Search for the cell housing the specified text and yield its (X, Y) center coordinate. 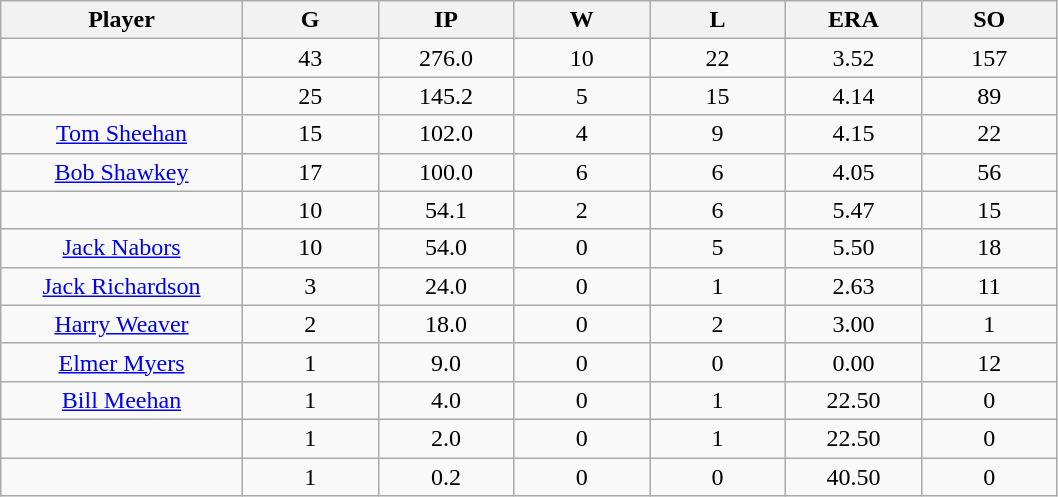
L (718, 20)
40.50 (854, 477)
54.1 (446, 210)
17 (310, 172)
100.0 (446, 172)
4.05 (854, 172)
4.14 (854, 96)
5.50 (854, 248)
4.15 (854, 134)
276.0 (446, 58)
IP (446, 20)
Harry Weaver (122, 324)
24.0 (446, 286)
3 (310, 286)
9.0 (446, 362)
54.0 (446, 248)
Elmer Myers (122, 362)
Bill Meehan (122, 400)
5.47 (854, 210)
89 (989, 96)
4 (582, 134)
157 (989, 58)
43 (310, 58)
0.2 (446, 477)
2.63 (854, 286)
Tom Sheehan (122, 134)
25 (310, 96)
145.2 (446, 96)
4.0 (446, 400)
Bob Shawkey (122, 172)
0.00 (854, 362)
Jack Richardson (122, 286)
18.0 (446, 324)
2.0 (446, 438)
Player (122, 20)
SO (989, 20)
W (582, 20)
3.52 (854, 58)
3.00 (854, 324)
G (310, 20)
9 (718, 134)
ERA (854, 20)
12 (989, 362)
56 (989, 172)
Jack Nabors (122, 248)
102.0 (446, 134)
18 (989, 248)
11 (989, 286)
